Provide the [x, y] coordinate of the cell's center where the given text is located.  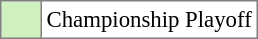
Championship Playoff [149, 20]
